Extract the (X, Y) coordinate from the center of the cell holding the provided text.  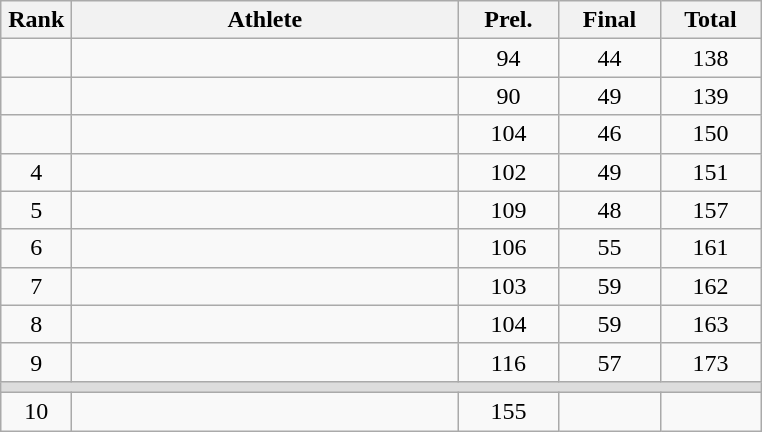
9 (36, 362)
44 (610, 58)
103 (508, 286)
139 (710, 96)
Athlete (265, 20)
4 (36, 172)
157 (710, 210)
90 (508, 96)
138 (710, 58)
150 (710, 134)
8 (36, 324)
55 (610, 248)
48 (610, 210)
173 (710, 362)
151 (710, 172)
5 (36, 210)
7 (36, 286)
Prel. (508, 20)
102 (508, 172)
163 (710, 324)
109 (508, 210)
94 (508, 58)
Final (610, 20)
10 (36, 411)
57 (610, 362)
46 (610, 134)
161 (710, 248)
116 (508, 362)
162 (710, 286)
155 (508, 411)
6 (36, 248)
Rank (36, 20)
106 (508, 248)
Total (710, 20)
